Output the [X, Y] coordinate of the center of the cell containing the given text.  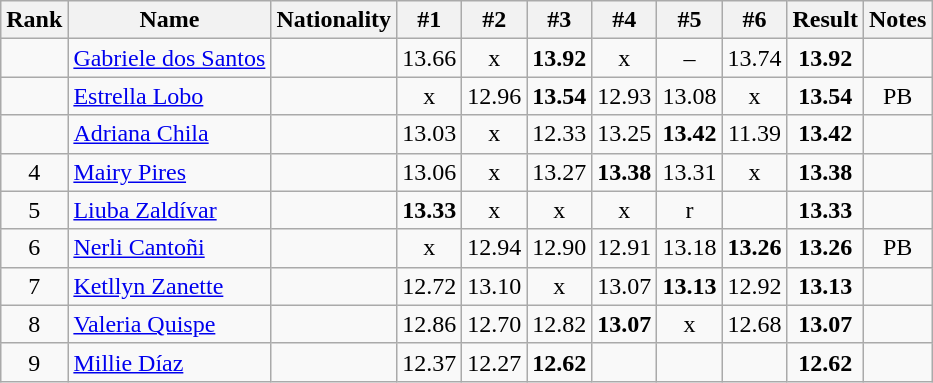
13.08 [690, 96]
#6 [754, 20]
#2 [494, 20]
12.70 [494, 324]
12.91 [624, 248]
Adriana Chila [170, 134]
13.10 [494, 286]
Notes [897, 20]
r [690, 210]
13.03 [430, 134]
Nationality [334, 20]
#1 [430, 20]
Name [170, 20]
Nerli Cantoñi [170, 248]
8 [34, 324]
7 [34, 286]
11.39 [754, 134]
13.25 [624, 134]
12.33 [560, 134]
12.72 [430, 286]
#3 [560, 20]
13.18 [690, 248]
Result [825, 20]
12.90 [560, 248]
9 [34, 362]
13.31 [690, 172]
12.37 [430, 362]
Estrella Lobo [170, 96]
12.86 [430, 324]
Gabriele dos Santos [170, 58]
5 [34, 210]
12.92 [754, 286]
– [690, 58]
13.27 [560, 172]
12.27 [494, 362]
Ketllyn Zanette [170, 286]
4 [34, 172]
12.96 [494, 96]
Millie Díaz [170, 362]
13.06 [430, 172]
6 [34, 248]
#5 [690, 20]
#4 [624, 20]
12.68 [754, 324]
Rank [34, 20]
13.66 [430, 58]
Mairy Pires [170, 172]
Valeria Quispe [170, 324]
12.93 [624, 96]
13.74 [754, 58]
12.94 [494, 248]
12.82 [560, 324]
Liuba Zaldívar [170, 210]
